Output the [X, Y] coordinate of the center of the cell containing the given text.  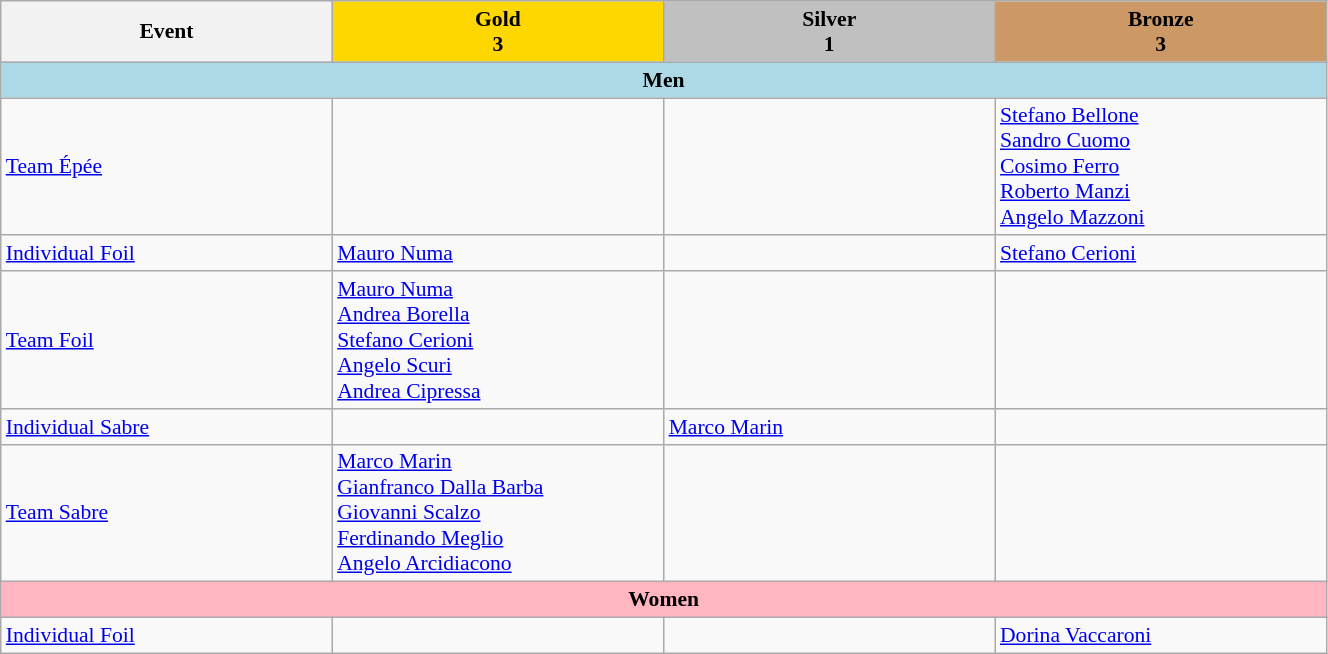
Bronze3 [1160, 32]
Dorina Vaccaroni [1160, 636]
Mauro Numa [498, 254]
Gold3 [498, 32]
Marco MarinGianfranco Dalla BarbaGiovanni ScalzoFerdinando MeglioAngelo Arcidiacono [498, 513]
Stefano Cerioni [1160, 254]
Team Foil [166, 340]
Team Épée [166, 167]
Marco Marin [830, 427]
Mauro NumaAndrea BorellaStefano CerioniAngelo ScuriAndrea Cipressa [498, 340]
Team Sabre [166, 513]
Stefano BelloneSandro CuomoCosimo FerroRoberto ManziAngelo Mazzoni [1160, 167]
Event [166, 32]
Silver1 [830, 32]
Men [664, 80]
Individual Sabre [166, 427]
Women [664, 600]
